Pinpoint the cell where the given text exists, returning its (x, y) midpoint coordinate. 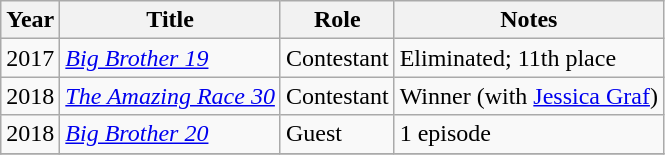
Winner (with Jessica Graf) (528, 96)
1 episode (528, 134)
Notes (528, 20)
Big Brother 19 (170, 58)
Guest (337, 134)
Title (170, 20)
2017 (30, 58)
Role (337, 20)
Year (30, 20)
Big Brother 20 (170, 134)
Eliminated; 11th place (528, 58)
The Amazing Race 30 (170, 96)
